Detect which cell encompasses the target text, then output its (X, Y) center coordinate. 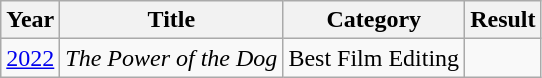
2022 (30, 58)
The Power of the Dog (172, 58)
Title (172, 20)
Category (374, 20)
Result (503, 20)
Year (30, 20)
Best Film Editing (374, 58)
